Extract the [X, Y] coordinate from the center of the cell holding the provided text.  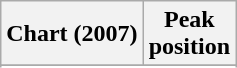
Peakposition [189, 34]
Chart (2007) [72, 34]
